Capture the cell that displays the provided text and extract its [X, Y] central coordinate. 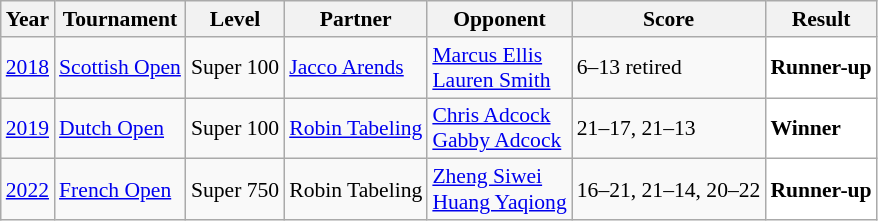
Zheng Siwei Huang Yaqiong [499, 190]
Super 750 [235, 190]
Result [820, 19]
Jacco Arends [356, 68]
Marcus Ellis Lauren Smith [499, 68]
Scottish Open [120, 68]
Chris Adcock Gabby Adcock [499, 128]
21–17, 21–13 [669, 128]
Dutch Open [120, 128]
6–13 retired [669, 68]
Year [28, 19]
Opponent [499, 19]
16–21, 21–14, 20–22 [669, 190]
2018 [28, 68]
2022 [28, 190]
Tournament [120, 19]
Level [235, 19]
Score [669, 19]
2019 [28, 128]
Winner [820, 128]
French Open [120, 190]
Partner [356, 19]
